Return (X, Y) of the center of cell containing provided text 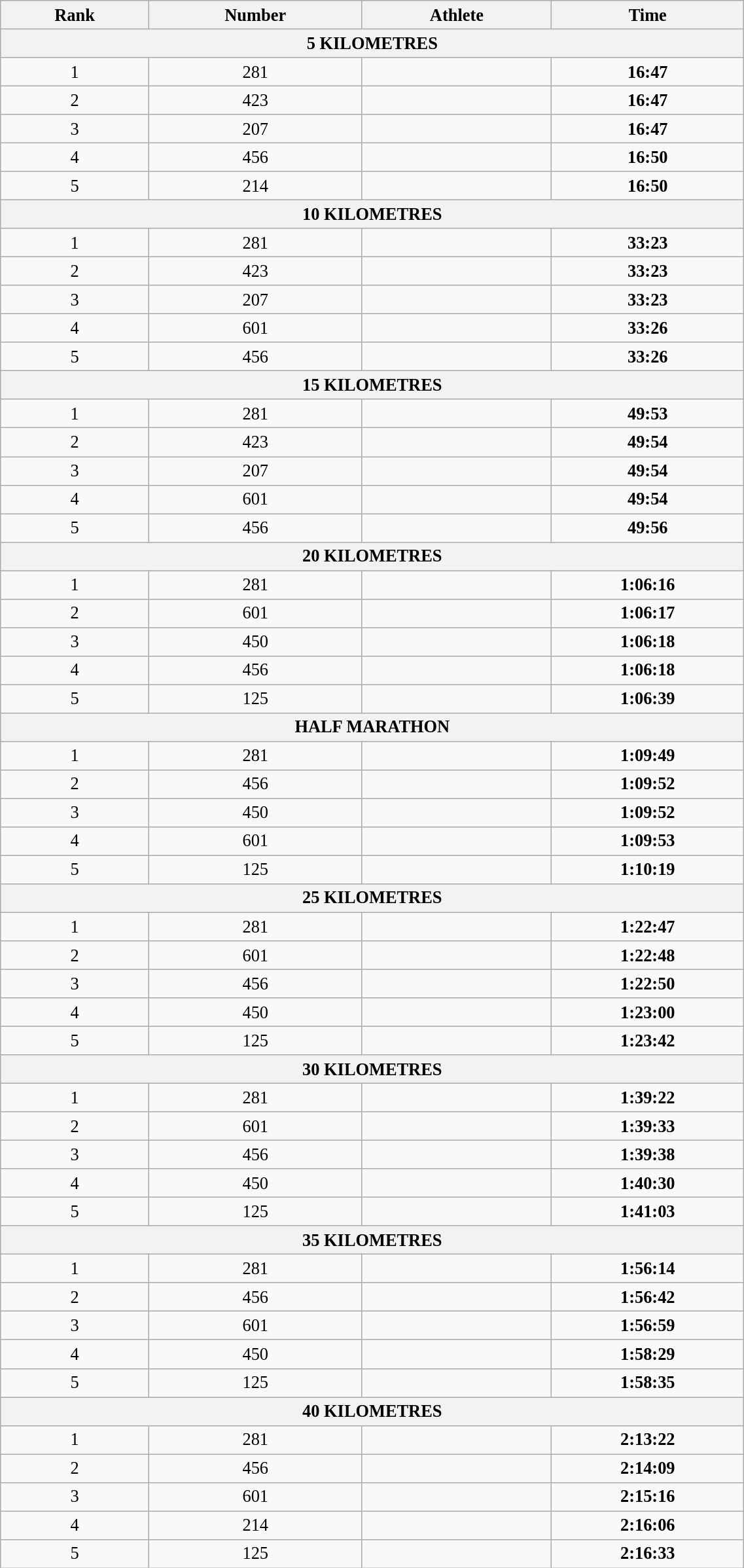
25 KILOMETRES (372, 898)
49:53 (648, 414)
49:56 (648, 527)
2:16:33 (648, 1554)
20 KILOMETRES (372, 556)
Athlete (457, 14)
1:41:03 (648, 1211)
30 KILOMETRES (372, 1069)
1:56:42 (648, 1297)
15 KILOMETRES (372, 385)
1:22:50 (648, 984)
1:58:29 (648, 1354)
5 KILOMETRES (372, 43)
1:06:17 (648, 613)
1:23:42 (648, 1041)
1:09:53 (648, 841)
2:14:09 (648, 1468)
1:06:16 (648, 584)
1:09:49 (648, 756)
35 KILOMETRES (372, 1240)
2:13:22 (648, 1440)
Rank (75, 14)
1:39:22 (648, 1097)
1:23:00 (648, 1012)
1:56:14 (648, 1268)
1:22:48 (648, 955)
1:22:47 (648, 927)
1:39:38 (648, 1154)
HALF MARATHON (372, 727)
2:16:06 (648, 1525)
Time (648, 14)
2:15:16 (648, 1497)
1:58:35 (648, 1383)
1:40:30 (648, 1183)
1:06:39 (648, 698)
1:56:59 (648, 1326)
1:10:19 (648, 870)
10 KILOMETRES (372, 214)
Number (255, 14)
1:39:33 (648, 1126)
40 KILOMETRES (372, 1411)
